Extract the (X, Y) coordinate from the center of the cell holding the provided text.  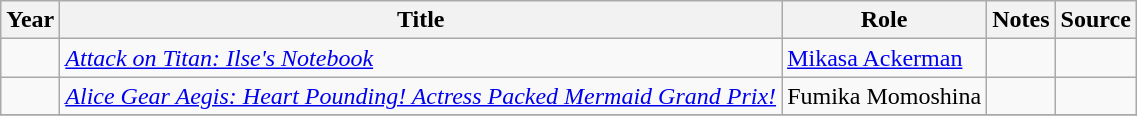
Role (884, 20)
Source (1096, 20)
Fumika Momoshina (884, 96)
Mikasa Ackerman (884, 58)
Alice Gear Aegis: Heart Pounding! Actress Packed Mermaid Grand Prix! (421, 96)
Notes (1021, 20)
Year (30, 20)
Title (421, 20)
Attack on Titan: Ilse's Notebook (421, 58)
